Return (x, y) of the center of cell containing provided text 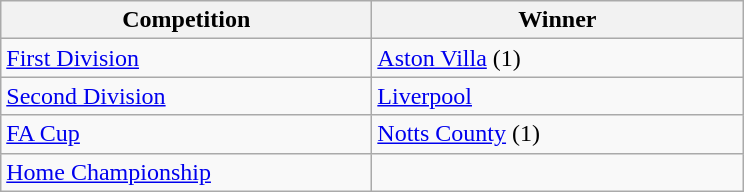
First Division (186, 58)
Aston Villa (1) (558, 58)
Liverpool (558, 96)
Home Championship (186, 172)
Notts County (1) (558, 134)
Winner (558, 20)
Second Division (186, 96)
FA Cup (186, 134)
Competition (186, 20)
